From the cell containing the given text, extract its center point as (x, y) coordinate. 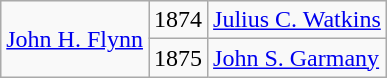
Julius C. Watkins (298, 20)
1875 (178, 58)
John S. Garmany (298, 58)
1874 (178, 20)
John H. Flynn (75, 39)
